From the cell containing the given text, extract its center point as [x, y] coordinate. 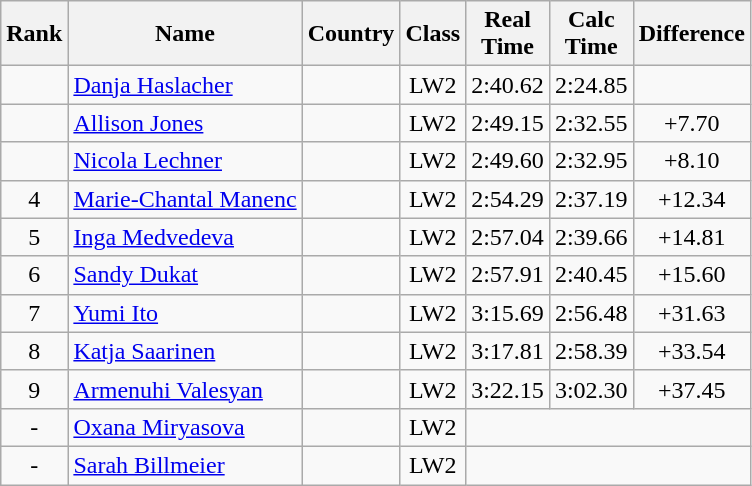
Sandy Dukat [185, 275]
9 [34, 389]
2:32.95 [591, 161]
Rank [34, 34]
Katja Saarinen [185, 351]
Name [185, 34]
2:56.48 [591, 313]
CalcTime [591, 34]
+31.63 [692, 313]
Country [351, 34]
3:15.69 [508, 313]
8 [34, 351]
+7.70 [692, 123]
Armenuhi Valesyan [185, 389]
2:40.62 [508, 85]
2:40.45 [591, 275]
Class [433, 34]
6 [34, 275]
Yumi Ito [185, 313]
2:49.15 [508, 123]
Sarah Billmeier [185, 465]
2:24.85 [591, 85]
Inga Medvedeva [185, 237]
Difference [692, 34]
4 [34, 199]
3:02.30 [591, 389]
+37.45 [692, 389]
2:54.29 [508, 199]
2:49.60 [508, 161]
2:37.19 [591, 199]
+8.10 [692, 161]
Oxana Miryasova [185, 427]
Marie-Chantal Manenc [185, 199]
2:58.39 [591, 351]
RealTime [508, 34]
7 [34, 313]
5 [34, 237]
2:57.04 [508, 237]
3:17.81 [508, 351]
2:57.91 [508, 275]
2:39.66 [591, 237]
3:22.15 [508, 389]
Danja Haslacher [185, 85]
+12.34 [692, 199]
+14.81 [692, 237]
+33.54 [692, 351]
+15.60 [692, 275]
Allison Jones [185, 123]
2:32.55 [591, 123]
Nicola Lechner [185, 161]
